Extract the [x, y] coordinate from the center of the cell holding the provided text.  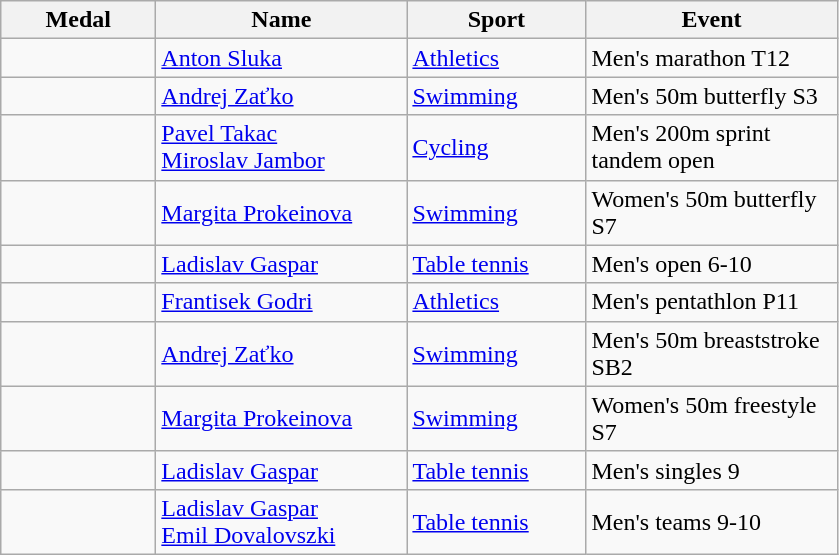
Men's marathon T12 [712, 58]
Men's 50m butterfly S3 [712, 96]
Name [282, 20]
Cycling [496, 148]
Men's teams 9-10 [712, 522]
Men's pentathlon P11 [712, 302]
Pavel Takac Miroslav Jambor [282, 148]
Women's 50m freestyle S7 [712, 418]
Anton Sluka [282, 58]
Medal [78, 20]
Ladislav Gaspar Emil Dovalovszki [282, 522]
Women's 50m butterfly S7 [712, 212]
Men's singles 9 [712, 470]
Sport [496, 20]
Men's open 6-10 [712, 264]
Event [712, 20]
Men's 200m sprint tandem open [712, 148]
Men's 50m breaststroke SB2 [712, 354]
Frantisek Godri [282, 302]
